Provide the [X, Y] coordinate of the cell's center where the given text is located.  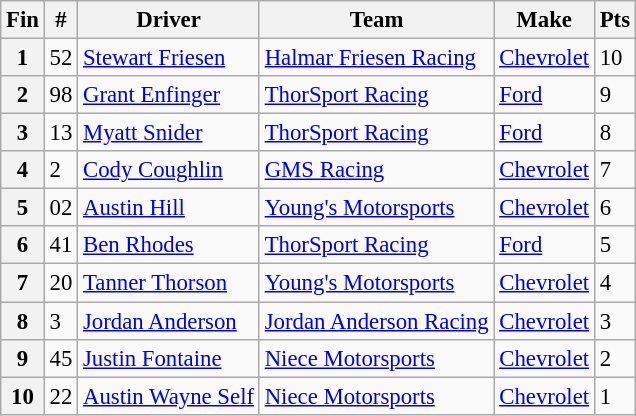
Halmar Friesen Racing [376, 58]
20 [60, 283]
Team [376, 20]
41 [60, 245]
Jordan Anderson Racing [376, 321]
13 [60, 133]
Fin [23, 20]
# [60, 20]
Austin Wayne Self [169, 396]
Driver [169, 20]
Cody Coughlin [169, 170]
22 [60, 396]
45 [60, 358]
Pts [614, 20]
Make [544, 20]
52 [60, 58]
Stewart Friesen [169, 58]
Jordan Anderson [169, 321]
GMS Racing [376, 170]
Ben Rhodes [169, 245]
Myatt Snider [169, 133]
02 [60, 208]
Austin Hill [169, 208]
98 [60, 95]
Tanner Thorson [169, 283]
Grant Enfinger [169, 95]
Justin Fontaine [169, 358]
